Provide the (x, y) coordinate of the cell's center where the given text is located.  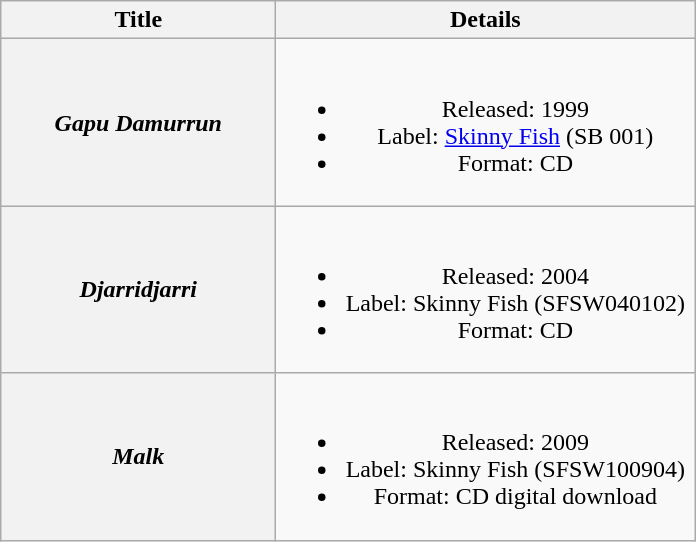
Released: 2009Label: Skinny Fish (SFSW100904)Format: CD digital download (486, 456)
Gapu Damurrun (138, 122)
Malk (138, 456)
Djarridjarri (138, 290)
Released: 1999Label: Skinny Fish (SB 001)Format: CD (486, 122)
Released: 2004Label: Skinny Fish (SFSW040102)Format: CD (486, 290)
Title (138, 20)
Details (486, 20)
